From the cell containing the given text, extract its center point as [x, y] coordinate. 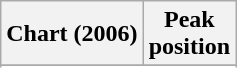
Peakposition [189, 34]
Chart (2006) [72, 34]
